Determine the (x, y) coordinate at the center of the cell enclosing the given text.  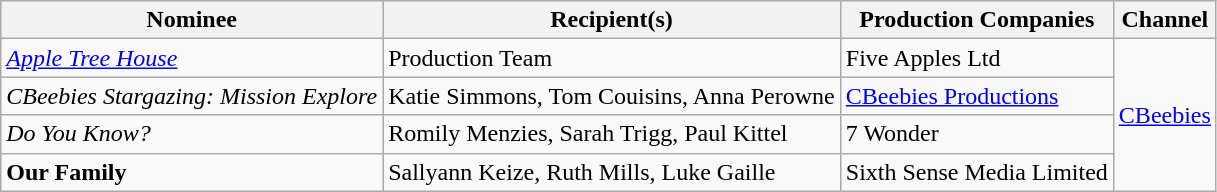
Do You Know? (192, 134)
Production Team (612, 58)
Apple Tree House (192, 58)
7 Wonder (976, 134)
Recipient(s) (612, 20)
Production Companies (976, 20)
Sallyann Keize, Ruth Mills, Luke Gaille (612, 172)
CBeebies Productions (976, 96)
Romily Menzies, Sarah Trigg, Paul Kittel (612, 134)
CBeebies Stargazing: Mission Explore (192, 96)
Our Family (192, 172)
Five Apples Ltd (976, 58)
CBeebies (1164, 115)
Katie Simmons, Tom Couisins, Anna Perowne (612, 96)
Channel (1164, 20)
Sixth Sense Media Limited (976, 172)
Nominee (192, 20)
